Output the [X, Y] coordinate of the center of the cell containing the given text.  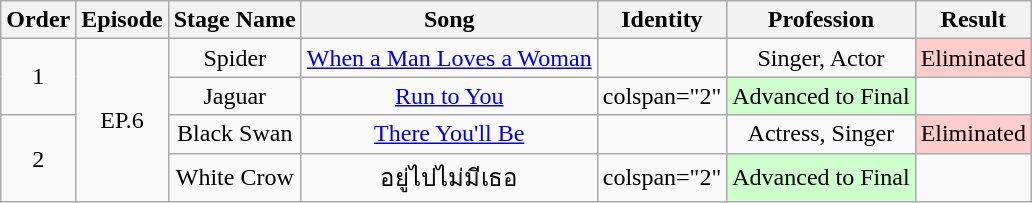
EP.6 [122, 120]
Jaguar [234, 96]
White Crow [234, 178]
When a Man Loves a Woman [449, 58]
Profession [821, 20]
Stage Name [234, 20]
1 [38, 77]
Spider [234, 58]
Order [38, 20]
Identity [662, 20]
Black Swan [234, 134]
Result [973, 20]
อยู่ไปไม่มีเธอ [449, 178]
Singer, Actor [821, 58]
There You'll Be [449, 134]
2 [38, 158]
Song [449, 20]
Run to You [449, 96]
Actress, Singer [821, 134]
Episode [122, 20]
